Find where the given text appears and provide that cell's center as (X, Y) coordinate. 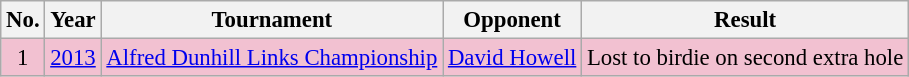
No. (23, 20)
2013 (73, 58)
Alfred Dunhill Links Championship (272, 58)
Result (746, 20)
David Howell (512, 58)
Opponent (512, 20)
Tournament (272, 20)
Lost to birdie on second extra hole (746, 58)
Year (73, 20)
1 (23, 58)
